Locate the cell with the specified text and output its [X, Y] center coordinate. 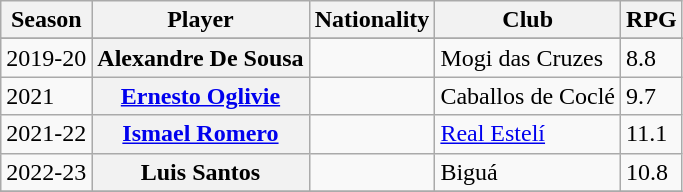
2022-23 [46, 172]
Player [200, 20]
10.8 [652, 172]
Mogi das Cruzes [528, 58]
Nationality [372, 20]
Alexandre De Sousa [200, 58]
Real Estelí [528, 134]
2019-20 [46, 58]
8.8 [652, 58]
Biguá [528, 172]
2021 [46, 96]
9.7 [652, 96]
Season [46, 20]
RPG [652, 20]
Ismael Romero [200, 134]
Ernesto Oglivie [200, 96]
Luis Santos [200, 172]
Club [528, 20]
2021-22 [46, 134]
11.1 [652, 134]
Caballos de Coclé [528, 96]
